Locate the cell with the specified text and output its [x, y] center coordinate. 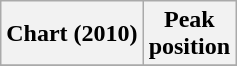
Chart (2010) [72, 34]
Peakposition [189, 34]
